Detect which cell encompasses the target text, then output its [x, y] center coordinate. 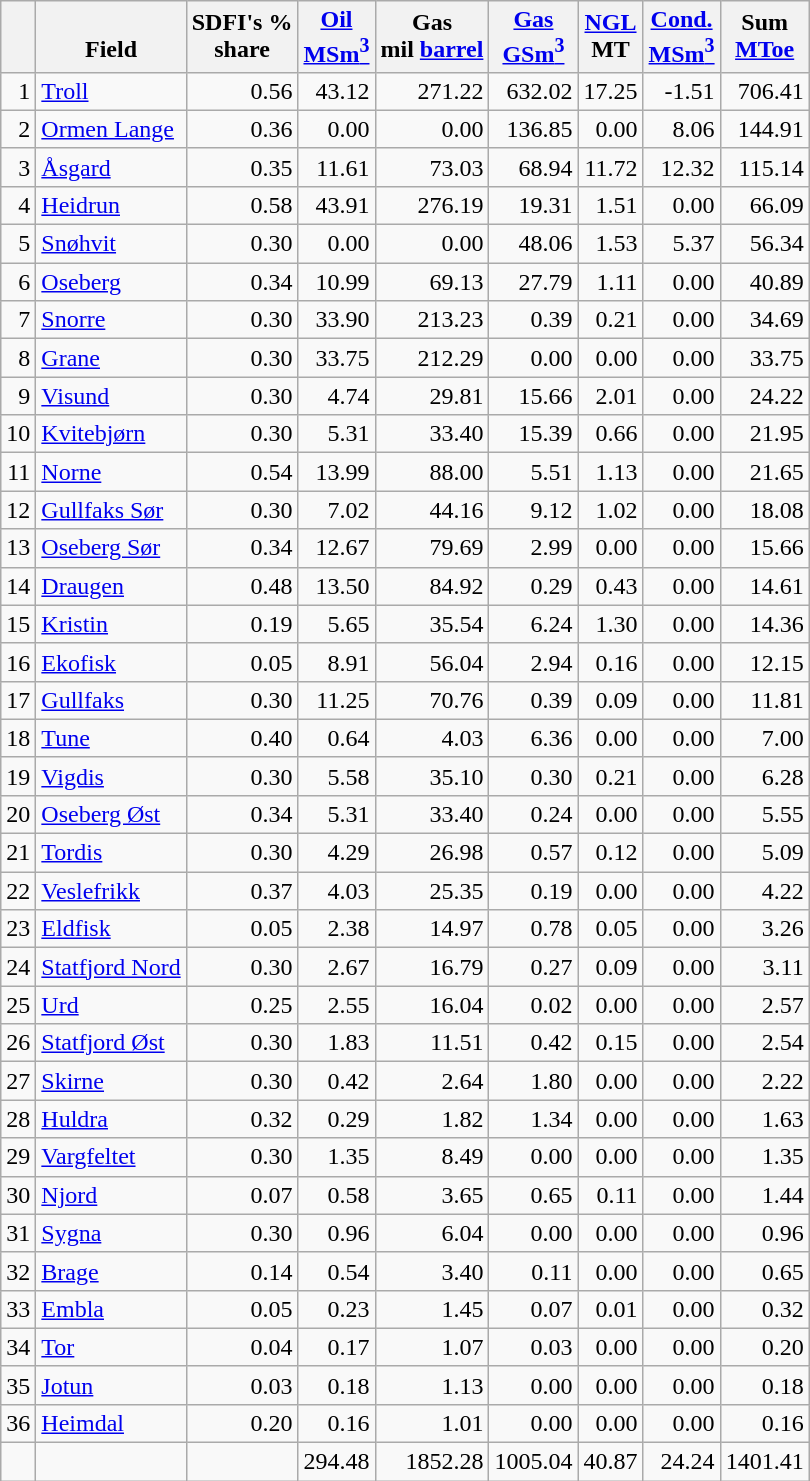
0.12 [610, 853]
18.08 [764, 510]
24 [18, 967]
19 [18, 776]
2.22 [764, 1081]
Brage [111, 1271]
1.53 [610, 244]
2.99 [534, 548]
115.14 [764, 167]
2.01 [610, 396]
0.48 [242, 586]
6.24 [534, 624]
0.35 [242, 167]
11.81 [764, 700]
4.29 [336, 853]
Tordis [111, 853]
0.56 [242, 91]
13.50 [336, 586]
48.06 [534, 244]
Ekofisk [111, 662]
1.11 [610, 282]
33 [18, 1309]
25.35 [432, 891]
0.78 [534, 929]
29 [18, 1157]
1005.04 [534, 1462]
24.24 [682, 1462]
0.23 [336, 1309]
31 [18, 1233]
6.28 [764, 776]
14 [18, 586]
34 [18, 1347]
35.10 [432, 776]
NGLMT [610, 37]
10.99 [336, 282]
OilMSm3 [336, 37]
8.91 [336, 662]
Vargfeltet [111, 1157]
10 [18, 434]
21.65 [764, 472]
11.25 [336, 700]
23 [18, 929]
32 [18, 1271]
20 [18, 814]
16 [18, 662]
1.63 [764, 1119]
1.83 [336, 1043]
136.85 [534, 129]
1.02 [610, 510]
5.37 [682, 244]
Cond.MSm3 [682, 37]
1.80 [534, 1081]
3.40 [432, 1271]
Gasmil barrel [432, 37]
17 [18, 700]
35 [18, 1385]
1401.41 [764, 1462]
Norne [111, 472]
7.00 [764, 738]
Njord [111, 1195]
2.54 [764, 1043]
11.61 [336, 167]
Visund [111, 396]
Veslefrikk [111, 891]
56.04 [432, 662]
0.24 [534, 814]
40.87 [610, 1462]
11 [18, 472]
40.89 [764, 282]
Statfjord Nord [111, 967]
79.69 [432, 548]
Field [111, 37]
Skirne [111, 1081]
Huldra [111, 1119]
Gullfaks [111, 700]
5.55 [764, 814]
2.57 [764, 1005]
5.65 [336, 624]
SumMToe [764, 37]
Embla [111, 1309]
4 [18, 205]
1852.28 [432, 1462]
84.92 [432, 586]
-1.51 [682, 91]
1.07 [432, 1347]
0.64 [336, 738]
Ormen Lange [111, 129]
70.76 [432, 700]
9 [18, 396]
66.09 [764, 205]
28 [18, 1119]
SDFI's %share [242, 37]
7 [18, 320]
8 [18, 358]
4.74 [336, 396]
43.91 [336, 205]
Urd [111, 1005]
12 [18, 510]
6 [18, 282]
Kvitebjørn [111, 434]
6.04 [432, 1233]
36 [18, 1423]
30 [18, 1195]
4.22 [764, 891]
3.65 [432, 1195]
35.54 [432, 624]
19.31 [534, 205]
88.00 [432, 472]
0.02 [534, 1005]
56.34 [764, 244]
5.09 [764, 853]
14.36 [764, 624]
21.95 [764, 434]
0.36 [242, 129]
14.97 [432, 929]
21 [18, 853]
1.45 [432, 1309]
1.30 [610, 624]
1.34 [534, 1119]
25 [18, 1005]
Vigdis [111, 776]
16.79 [432, 967]
2.38 [336, 929]
3 [18, 167]
0.01 [610, 1309]
0.25 [242, 1005]
12.32 [682, 167]
2 [18, 129]
8.06 [682, 129]
2.64 [432, 1081]
2.55 [336, 1005]
Tune [111, 738]
27 [18, 1081]
144.91 [764, 129]
0.43 [610, 586]
43.12 [336, 91]
Statfjord Øst [111, 1043]
Snorre [111, 320]
294.48 [336, 1462]
14.61 [764, 586]
26 [18, 1043]
Tor [111, 1347]
1.01 [432, 1423]
27.79 [534, 282]
12.67 [336, 548]
15.39 [534, 434]
2.94 [534, 662]
69.13 [432, 282]
Gullfaks Sør [111, 510]
0.17 [336, 1347]
17.25 [610, 91]
2.67 [336, 967]
18 [18, 738]
68.94 [534, 167]
12.15 [764, 662]
5.51 [534, 472]
24.22 [764, 396]
Heimdal [111, 1423]
11.72 [610, 167]
Oseberg Øst [111, 814]
11.51 [432, 1043]
Jotun [111, 1385]
5 [18, 244]
706.41 [764, 91]
22 [18, 891]
Eldfisk [111, 929]
0.14 [242, 1271]
Draugen [111, 586]
0.15 [610, 1043]
34.69 [764, 320]
29.81 [432, 396]
73.03 [432, 167]
0.27 [534, 967]
1.51 [610, 205]
271.22 [432, 91]
Sygna [111, 1233]
212.29 [432, 358]
1.82 [432, 1119]
16.04 [432, 1005]
0.57 [534, 853]
26.98 [432, 853]
Heidrun [111, 205]
276.19 [432, 205]
44.16 [432, 510]
13.99 [336, 472]
13 [18, 548]
1 [18, 91]
3.11 [764, 967]
GasGSm3 [534, 37]
1.44 [764, 1195]
Oseberg Sør [111, 548]
213.23 [432, 320]
5.58 [336, 776]
7.02 [336, 510]
0.66 [610, 434]
0.40 [242, 738]
Troll [111, 91]
0.37 [242, 891]
8.49 [432, 1157]
9.12 [534, 510]
15 [18, 624]
6.36 [534, 738]
Snøhvit [111, 244]
Kristin [111, 624]
632.02 [534, 91]
33.90 [336, 320]
0.04 [242, 1347]
Oseberg [111, 282]
Åsgard [111, 167]
3.26 [764, 929]
Grane [111, 358]
